Pinpoint the cell where the given text exists, returning its (x, y) midpoint coordinate. 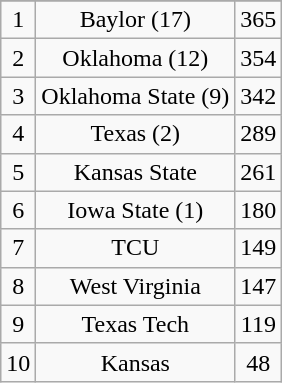
261 (258, 172)
Texas Tech (136, 324)
149 (258, 248)
365 (258, 20)
180 (258, 210)
1 (18, 20)
48 (258, 362)
9 (18, 324)
7 (18, 248)
10 (18, 362)
289 (258, 134)
Texas (2) (136, 134)
119 (258, 324)
Kansas State (136, 172)
342 (258, 96)
147 (258, 286)
West Virginia (136, 286)
6 (18, 210)
4 (18, 134)
5 (18, 172)
Iowa State (1) (136, 210)
Kansas (136, 362)
2 (18, 58)
TCU (136, 248)
Oklahoma (12) (136, 58)
Oklahoma State (9) (136, 96)
354 (258, 58)
8 (18, 286)
3 (18, 96)
Baylor (17) (136, 20)
